Locate the cell with the specified text and output its (x, y) center coordinate. 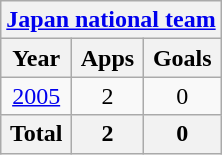
Total (36, 134)
Goals (182, 58)
2005 (36, 96)
Year (36, 58)
Apps (108, 58)
Japan national team (111, 20)
